Capture the cell that displays the provided text and extract its [x, y] central coordinate. 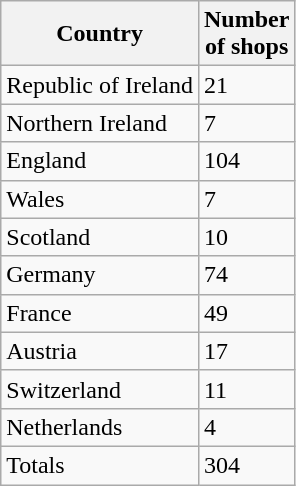
17 [246, 351]
Scotland [100, 237]
Switzerland [100, 389]
England [100, 161]
304 [246, 465]
74 [246, 275]
Wales [100, 199]
Northern Ireland [100, 123]
21 [246, 85]
49 [246, 313]
Numberof shops [246, 34]
10 [246, 237]
Austria [100, 351]
11 [246, 389]
Germany [100, 275]
France [100, 313]
4 [246, 427]
104 [246, 161]
Republic of Ireland [100, 85]
Totals [100, 465]
Netherlands [100, 427]
Country [100, 34]
